Provide the (x, y) coordinate of the cell's center where the given text is located.  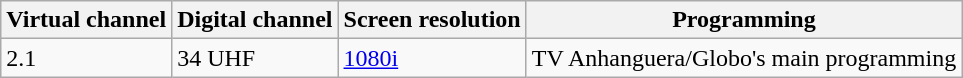
TV Anhanguera/Globo's main programming (744, 58)
Screen resolution (432, 20)
2.1 (86, 58)
Virtual channel (86, 20)
Programming (744, 20)
Digital channel (255, 20)
1080i (432, 58)
34 UHF (255, 58)
